Capture the cell that displays the provided text and extract its (X, Y) central coordinate. 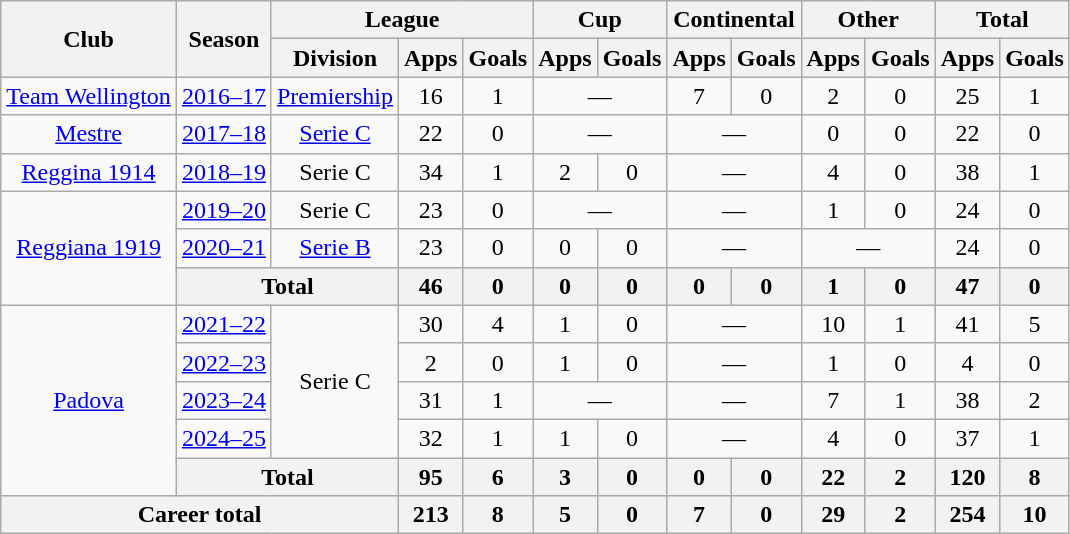
Season (224, 39)
32 (431, 438)
Cup (600, 20)
2020–21 (224, 248)
Padova (89, 400)
254 (967, 515)
16 (431, 96)
Reggiana 1919 (89, 248)
2022–23 (224, 362)
37 (967, 438)
League (402, 20)
2023–24 (224, 400)
Club (89, 39)
2019–20 (224, 210)
47 (967, 286)
Serie B (334, 248)
2017–18 (224, 134)
2021–22 (224, 324)
Mestre (89, 134)
95 (431, 477)
Other (868, 20)
6 (498, 477)
2018–19 (224, 172)
3 (565, 477)
120 (967, 477)
25 (967, 96)
41 (967, 324)
Premiership (334, 96)
213 (431, 515)
2016–17 (224, 96)
34 (431, 172)
31 (431, 400)
2024–25 (224, 438)
46 (431, 286)
30 (431, 324)
29 (833, 515)
Continental (734, 20)
Team Wellington (89, 96)
Division (334, 58)
Career total (200, 515)
Reggina 1914 (89, 172)
